Detect which cell encompasses the target text, then output its [x, y] center coordinate. 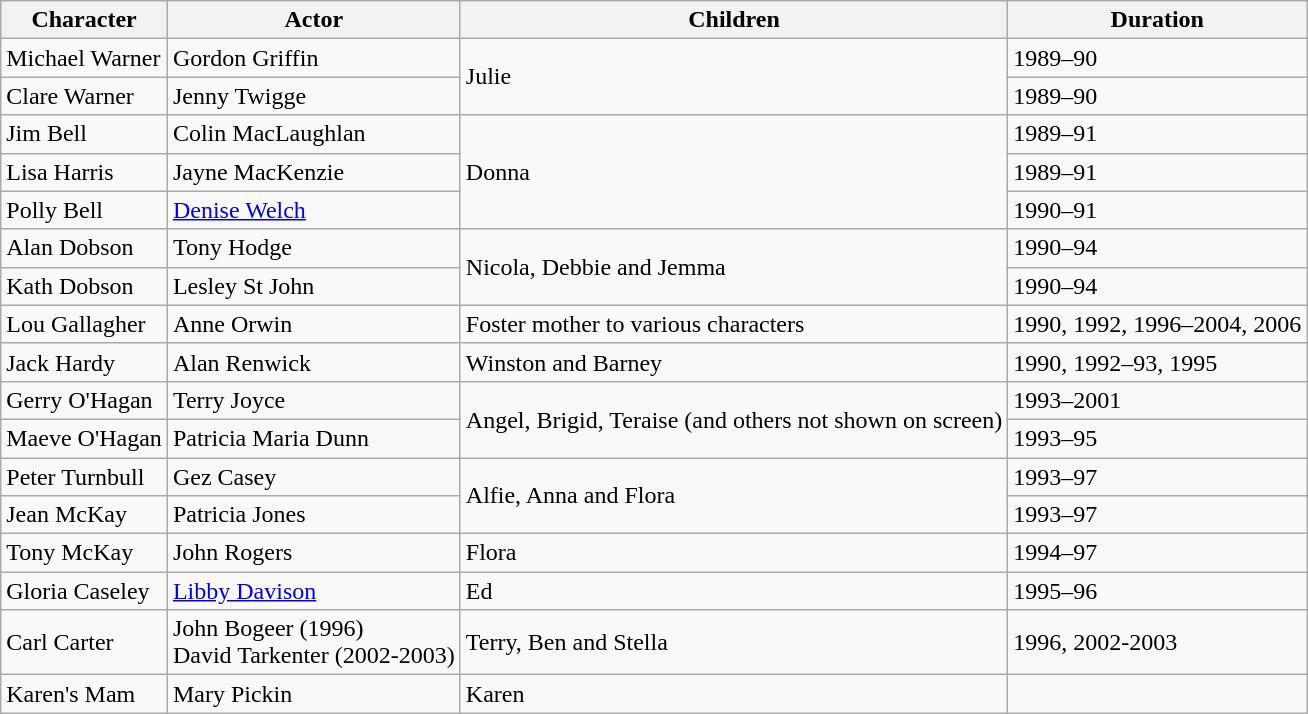
1990–91 [1158, 210]
1996, 2002-2003 [1158, 642]
Character [84, 20]
Lisa Harris [84, 172]
John Rogers [314, 553]
Tony McKay [84, 553]
Terry Joyce [314, 400]
1990, 1992, 1996–2004, 2006 [1158, 324]
Colin MacLaughlan [314, 134]
Clare Warner [84, 96]
Lesley St John [314, 286]
Gerry O'Hagan [84, 400]
Alan Renwick [314, 362]
Patricia Jones [314, 515]
1990, 1992–93, 1995 [1158, 362]
Jack Hardy [84, 362]
Jean McKay [84, 515]
Winston and Barney [734, 362]
Anne Orwin [314, 324]
1993–95 [1158, 438]
Nicola, Debbie and Jemma [734, 267]
Karen's Mam [84, 694]
1993–2001 [1158, 400]
Donna [734, 172]
Terry, Ben and Stella [734, 642]
Actor [314, 20]
Ed [734, 591]
Patricia Maria Dunn [314, 438]
Duration [1158, 20]
Jenny Twigge [314, 96]
Jayne MacKenzie [314, 172]
Karen [734, 694]
Kath Dobson [84, 286]
Lou Gallagher [84, 324]
Michael Warner [84, 58]
Polly Bell [84, 210]
Gloria Caseley [84, 591]
Jim Bell [84, 134]
Tony Hodge [314, 248]
Denise Welch [314, 210]
Foster mother to various characters [734, 324]
Peter Turnbull [84, 477]
Carl Carter [84, 642]
Gez Casey [314, 477]
Flora [734, 553]
Julie [734, 77]
Mary Pickin [314, 694]
1995–96 [1158, 591]
Libby Davison [314, 591]
John Bogeer (1996)David Tarkenter (2002-2003) [314, 642]
Angel, Brigid, Teraise (and others not shown on screen) [734, 419]
Alfie, Anna and Flora [734, 496]
Maeve O'Hagan [84, 438]
Children [734, 20]
Gordon Griffin [314, 58]
1994–97 [1158, 553]
Alan Dobson [84, 248]
